Identify which cell holds the provided text, then report its [X, Y] central coordinate. 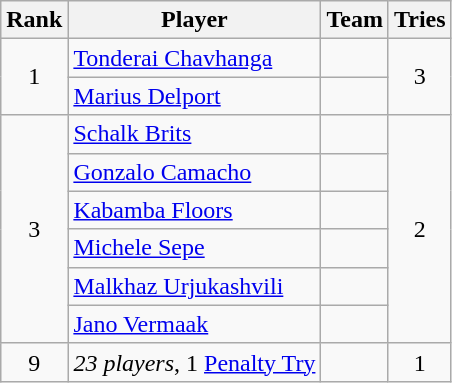
Tonderai Chavhanga [194, 58]
Player [194, 20]
2 [420, 229]
Kabamba Floors [194, 210]
Gonzalo Camacho [194, 172]
Michele Sepe [194, 248]
Jano Vermaak [194, 324]
Marius Delport [194, 96]
Team [355, 20]
Tries [420, 20]
9 [34, 362]
Schalk Brits [194, 134]
Malkhaz Urjukashvili [194, 286]
Rank [34, 20]
23 players, 1 Penalty Try [194, 362]
